Extract the [x, y] coordinate from the center of the cell holding the provided text.  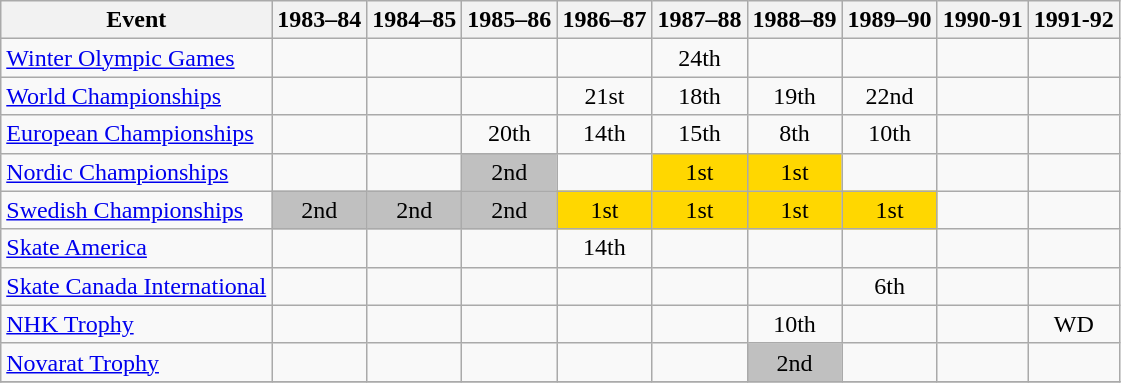
1986–87 [604, 20]
WD [1074, 324]
18th [700, 96]
Event [136, 20]
Swedish Championships [136, 210]
19th [794, 96]
European Championships [136, 134]
1988–89 [794, 20]
1985–86 [510, 20]
8th [794, 134]
Skate America [136, 248]
22nd [890, 96]
1989–90 [890, 20]
Skate Canada International [136, 286]
1984–85 [414, 20]
Novarat Trophy [136, 362]
1990-91 [982, 20]
24th [700, 58]
1987–88 [700, 20]
21st [604, 96]
Winter Olympic Games [136, 58]
15th [700, 134]
6th [890, 286]
1983–84 [320, 20]
NHK Trophy [136, 324]
Nordic Championships [136, 172]
20th [510, 134]
World Championships [136, 96]
1991-92 [1074, 20]
